Return the [x, y] coordinate for the center point of the cell that contains the specified text.  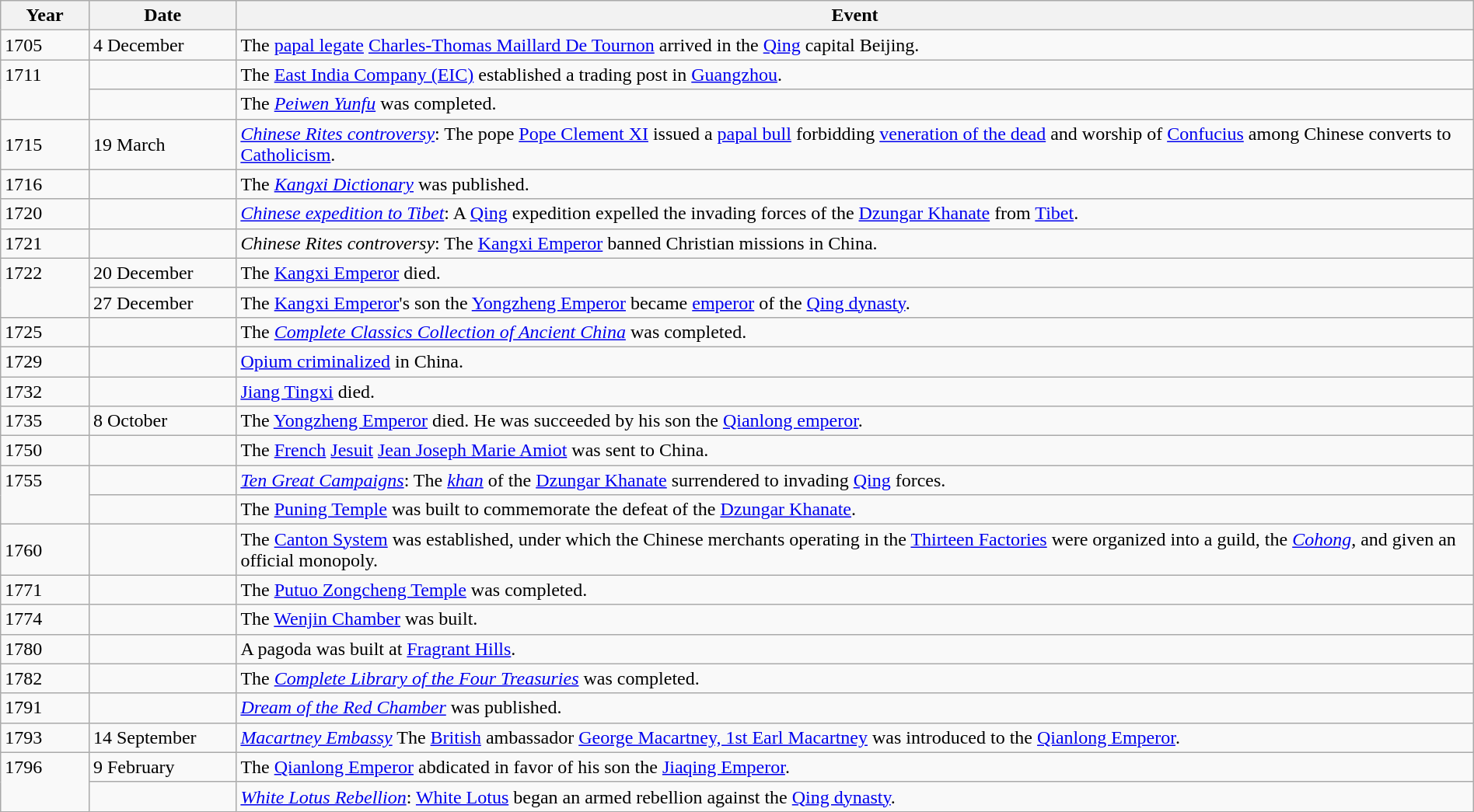
1735 [45, 421]
1721 [45, 243]
19 March [162, 145]
1711 [45, 89]
The Kangxi Dictionary was published. [855, 184]
Date [162, 16]
1725 [45, 332]
1796 [45, 782]
Dream of the Red Chamber was published. [855, 708]
The French Jesuit Jean Joseph Marie Amiot was sent to China. [855, 451]
A pagoda was built at Fragrant Hills. [855, 649]
The Kangxi Emperor's son the Yongzheng Emperor became emperor of the Qing dynasty. [855, 302]
1715 [45, 145]
1774 [45, 619]
The Qianlong Emperor abdicated in favor of his son the Jiaqing Emperor. [855, 767]
20 December [162, 273]
The Yongzheng Emperor died. He was succeeded by his son the Qianlong emperor. [855, 421]
1722 [45, 288]
1791 [45, 708]
Jiang Tingxi died. [855, 391]
The Wenjin Chamber was built. [855, 619]
The Complete Classics Collection of Ancient China was completed. [855, 332]
1793 [45, 737]
Macartney Embassy The British ambassador George Macartney, 1st Earl Macartney was introduced to the Qianlong Emperor. [855, 737]
The papal legate Charles-Thomas Maillard De Tournon arrived in the Qing capital Beijing. [855, 45]
27 December [162, 302]
1771 [45, 590]
1729 [45, 361]
Event [855, 16]
1720 [45, 214]
The Kangxi Emperor died. [855, 273]
The Complete Library of the Four Treasuries was completed. [855, 678]
The Putuo Zongcheng Temple was completed. [855, 590]
1782 [45, 678]
The East India Company (EIC) established a trading post in Guangzhou. [855, 75]
1755 [45, 495]
Chinese Rites controversy: The Kangxi Emperor banned Christian missions in China. [855, 243]
9 February [162, 767]
1750 [45, 451]
Opium criminalized in China. [855, 361]
White Lotus Rebellion: White Lotus began an armed rebellion against the Qing dynasty. [855, 796]
1716 [45, 184]
Ten Great Campaigns: The khan of the Dzungar Khanate surrendered to invading Qing forces. [855, 480]
1705 [45, 45]
Chinese expedition to Tibet: A Qing expedition expelled the invading forces of the Dzungar Khanate from Tibet. [855, 214]
8 October [162, 421]
The Puning Temple was built to commemorate the defeat of the Dzungar Khanate. [855, 510]
Year [45, 16]
The Peiwen Yunfu was completed. [855, 104]
4 December [162, 45]
1760 [45, 550]
1780 [45, 649]
14 September [162, 737]
1732 [45, 391]
